Determine the (X, Y) coordinate at the center of the cell enclosing the given text.  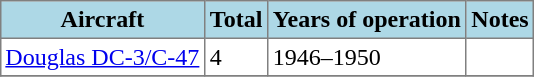
Douglas DC-3/C-47 (102, 57)
Years of operation (367, 20)
Notes (500, 20)
Total (236, 20)
1946–1950 (367, 57)
Aircraft (102, 20)
4 (236, 57)
